For the text-containing cell, return its midpoint in (X, Y) coordinate format. 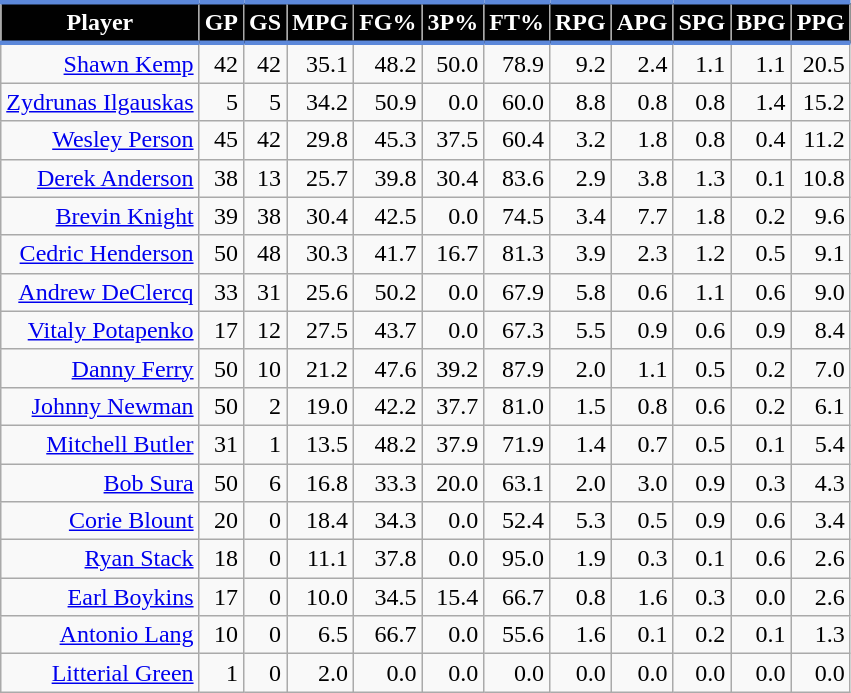
Andrew DeClercq (100, 292)
GS (264, 22)
5.8 (580, 292)
11.2 (820, 140)
3P% (453, 22)
6.1 (820, 406)
47.6 (388, 368)
Zydrunas Ilgauskas (100, 102)
Litterial Green (100, 673)
41.7 (388, 254)
30.3 (320, 254)
9.2 (580, 63)
5.3 (580, 521)
Cedric Henderson (100, 254)
27.5 (320, 330)
20.5 (820, 63)
Bob Sura (100, 483)
81.3 (517, 254)
Derek Anderson (100, 178)
3.9 (580, 254)
7.7 (642, 216)
9.0 (820, 292)
39.8 (388, 178)
2.3 (642, 254)
34.5 (388, 597)
20.0 (453, 483)
43.7 (388, 330)
13 (264, 178)
FT% (517, 22)
2 (264, 406)
37.7 (453, 406)
11.1 (320, 559)
33.3 (388, 483)
7.0 (820, 368)
25.6 (320, 292)
67.9 (517, 292)
25.7 (320, 178)
4.3 (820, 483)
5.4 (820, 444)
35.1 (320, 63)
Ryan Stack (100, 559)
6.5 (320, 635)
74.5 (517, 216)
Brevin Knight (100, 216)
15.4 (453, 597)
60.0 (517, 102)
39 (221, 216)
10.8 (820, 178)
45.3 (388, 140)
3.8 (642, 178)
9.1 (820, 254)
Mitchell Butler (100, 444)
APG (642, 22)
FG% (388, 22)
1.2 (702, 254)
16.7 (453, 254)
1.5 (580, 406)
9.6 (820, 216)
RPG (580, 22)
67.3 (517, 330)
Corie Blount (100, 521)
21.2 (320, 368)
Vitaly Potapenko (100, 330)
10.0 (320, 597)
37.8 (388, 559)
45 (221, 140)
29.8 (320, 140)
95.0 (517, 559)
BPG (761, 22)
48 (264, 254)
GP (221, 22)
0.7 (642, 444)
13.5 (320, 444)
18 (221, 559)
Shawn Kemp (100, 63)
71.9 (517, 444)
Wesley Person (100, 140)
33 (221, 292)
83.6 (517, 178)
Danny Ferry (100, 368)
50.2 (388, 292)
50.0 (453, 63)
8.8 (580, 102)
Earl Boykins (100, 597)
1.9 (580, 559)
5.5 (580, 330)
87.9 (517, 368)
16.8 (320, 483)
6 (264, 483)
MPG (320, 22)
34.3 (388, 521)
12 (264, 330)
78.9 (517, 63)
2.4 (642, 63)
8.4 (820, 330)
3.2 (580, 140)
34.2 (320, 102)
3.0 (642, 483)
55.6 (517, 635)
50.9 (388, 102)
39.2 (453, 368)
SPG (702, 22)
2.9 (580, 178)
20 (221, 521)
0.4 (761, 140)
Antonio Lang (100, 635)
42.2 (388, 406)
PPG (820, 22)
37.9 (453, 444)
Player (100, 22)
37.5 (453, 140)
81.0 (517, 406)
63.1 (517, 483)
19.0 (320, 406)
60.4 (517, 140)
15.2 (820, 102)
18.4 (320, 521)
42.5 (388, 216)
Johnny Newman (100, 406)
52.4 (517, 521)
